Detect which cell encompasses the target text, then output its [X, Y] center coordinate. 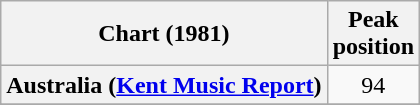
Peakposition [373, 34]
94 [373, 85]
Australia (Kent Music Report) [164, 85]
Chart (1981) [164, 34]
